Return the (X, Y) coordinate for the center point of the cell that contains the specified text.  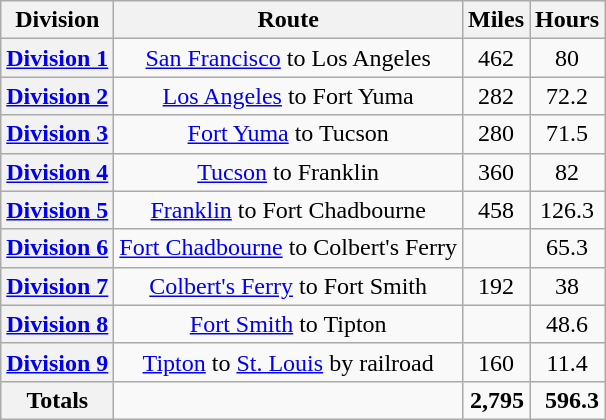
160 (496, 362)
360 (496, 172)
82 (568, 172)
Miles (496, 20)
282 (496, 96)
458 (496, 210)
462 (496, 58)
Division (58, 20)
Fort Smith to Tipton (288, 324)
Tucson to Franklin (288, 172)
Division 2 (58, 96)
Division 7 (58, 286)
Division 5 (58, 210)
Division 8 (58, 324)
596.3 (568, 400)
2,795 (496, 400)
Los Angeles to Fort Yuma (288, 96)
280 (496, 134)
71.5 (568, 134)
Tipton to St. Louis by railroad (288, 362)
80 (568, 58)
Hours (568, 20)
Route (288, 20)
48.6 (568, 324)
Division 4 (58, 172)
Fort Chadbourne to Colbert's Ferry (288, 248)
Totals (58, 400)
65.3 (568, 248)
192 (496, 286)
Division 6 (58, 248)
Colbert's Ferry to Fort Smith (288, 286)
San Francisco to Los Angeles (288, 58)
126.3 (568, 210)
Division 3 (58, 134)
38 (568, 286)
72.2 (568, 96)
Franklin to Fort Chadbourne (288, 210)
11.4 (568, 362)
Division 1 (58, 58)
Fort Yuma to Tucson (288, 134)
Division 9 (58, 362)
